Provide the [x, y] coordinate of the cell's center where the given text is located.  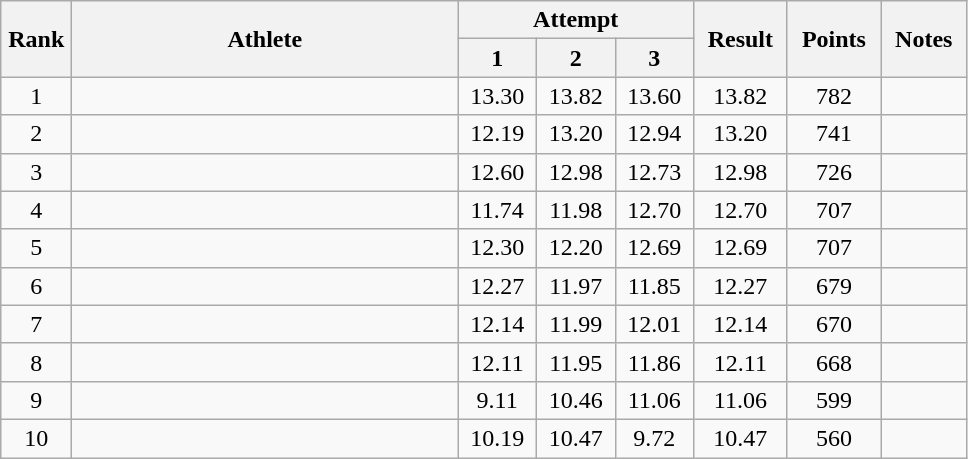
9 [36, 400]
11.85 [654, 286]
11.99 [576, 324]
726 [834, 172]
12.30 [498, 248]
Rank [36, 39]
599 [834, 400]
11.95 [576, 362]
Notes [924, 39]
11.98 [576, 210]
4 [36, 210]
13.30 [498, 96]
782 [834, 96]
13.60 [654, 96]
Points [834, 39]
11.97 [576, 286]
Result [741, 39]
670 [834, 324]
12.19 [498, 134]
679 [834, 286]
12.20 [576, 248]
12.94 [654, 134]
741 [834, 134]
Attempt [576, 20]
9.11 [498, 400]
5 [36, 248]
11.86 [654, 362]
10 [36, 438]
Athlete [265, 39]
10.19 [498, 438]
7 [36, 324]
12.60 [498, 172]
12.73 [654, 172]
10.46 [576, 400]
8 [36, 362]
560 [834, 438]
668 [834, 362]
9.72 [654, 438]
12.01 [654, 324]
11.74 [498, 210]
6 [36, 286]
